Output the [x, y] coordinate of the center of the cell containing the given text.  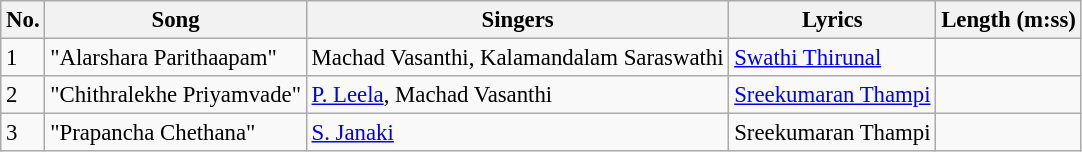
Machad Vasanthi, Kalamandalam Saraswathi [518, 58]
No. [23, 20]
Singers [518, 20]
"Chithralekhe Priyamvade" [176, 95]
P. Leela, Machad Vasanthi [518, 95]
Lyrics [832, 20]
S. Janaki [518, 133]
Length (m:ss) [1008, 20]
Swathi Thirunal [832, 58]
3 [23, 133]
"Alarshara Parithaapam" [176, 58]
"Prapancha Chethana" [176, 133]
2 [23, 95]
Song [176, 20]
1 [23, 58]
